Identify which cell holds the provided text, then report its (x, y) central coordinate. 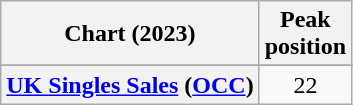
UK Singles Sales (OCC) (130, 85)
Peakposition (305, 34)
22 (305, 85)
Chart (2023) (130, 34)
